Extract the [X, Y] coordinate from the center of the cell holding the provided text.  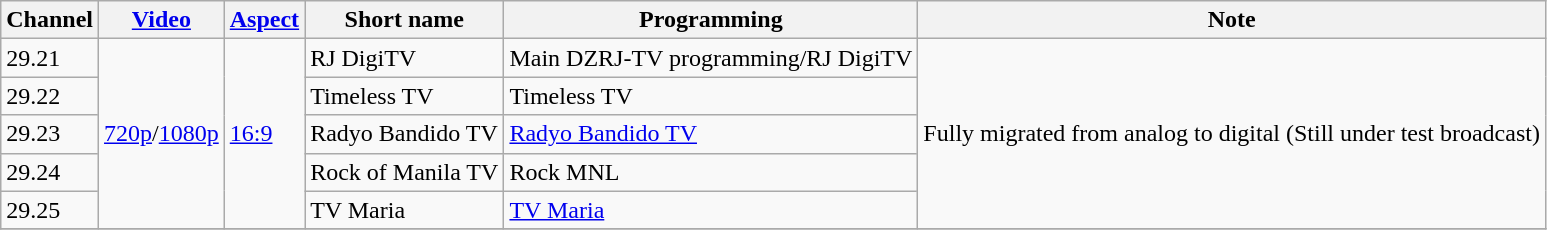
Aspect [264, 20]
Short name [404, 20]
Channel [50, 20]
Rock MNL [711, 172]
Programming [711, 20]
29.23 [50, 134]
16:9 [264, 134]
Note [1232, 20]
29.22 [50, 96]
29.25 [50, 210]
720p/1080p [162, 134]
Video [162, 20]
29.24 [50, 172]
Main DZRJ-TV programming/RJ DigiTV [711, 58]
RJ DigiTV [404, 58]
Fully migrated from analog to digital (Still under test broadcast) [1232, 134]
Rock of Manila TV [404, 172]
29.21 [50, 58]
